For the text-containing cell, return its midpoint in [X, Y] coordinate format. 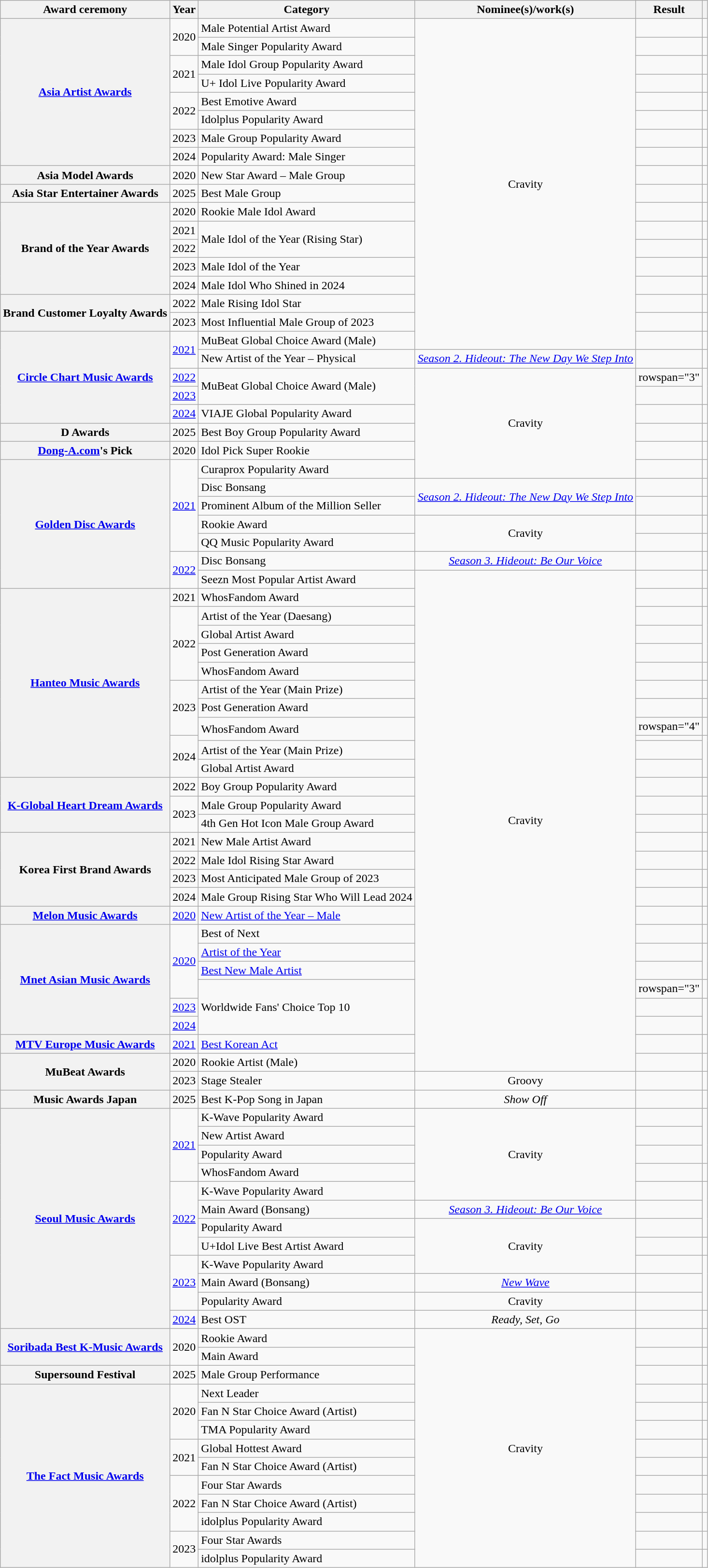
Most Anticipated Male Group of 2023 [307, 879]
Best of Next [307, 934]
K-Global Heart Dream Awards [85, 805]
Best OST [307, 1319]
Brand Customer Loyalty Awards [85, 313]
New Star Award – Male Group [307, 175]
Male Idol Who Shined in 2024 [307, 285]
Worldwide Fans' Choice Top 10 [307, 1007]
Ready, Set, Go [525, 1319]
Seezn Most Popular Artist Award [307, 579]
Dong-A.com's Pick [85, 450]
Brand of the Year Awards [85, 248]
New Male Artist Award [307, 842]
Best Emotive Award [307, 101]
Best Boy Group Popularity Award [307, 432]
Popularity Award: Male Singer [307, 156]
Male Group Performance [307, 1374]
4th Gen Hot Icon Male Group Award [307, 824]
New Wave [525, 1283]
Mnet Asian Music Awards [85, 980]
U+ Idol Live Popularity Award [307, 83]
Most Influential Male Group of 2023 [307, 322]
Rookie Artist (Male) [307, 1062]
New Artist of the Year – Male [307, 915]
Stage Stealer [307, 1080]
Male Singer Popularity Award [307, 46]
Melon Music Awards [85, 915]
Soribada Best K-Music Awards [85, 1347]
Award ceremony [85, 10]
Rookie Male Idol Award [307, 211]
Idolplus Popularity Award [307, 120]
Result [669, 10]
Year [184, 10]
New Artist Award [307, 1136]
Seoul Music Awards [85, 1218]
Asia Artist Awards [85, 92]
Asia Star Entertainer Awards [85, 193]
Male Potential Artist Award [307, 28]
Male Idol of the Year (Rising Star) [307, 239]
rowspan="4" [669, 726]
Groovy [525, 1080]
Male Idol of the Year [307, 267]
Category [307, 10]
VIAJE Global Popularity Award [307, 414]
Male Rising Idol Star [307, 304]
D Awards [85, 432]
Asia Model Awards [85, 175]
The Fact Music Awards [85, 1475]
Male Group Rising Star Who Will Lead 2024 [307, 897]
Boy Group Popularity Award [307, 786]
Next Leader [307, 1393]
Music Awards Japan [85, 1099]
Circle Chart Music Awards [85, 377]
Male Idol Rising Star Award [307, 860]
U+Idol Live Best Artist Award [307, 1246]
Supersound Festival [85, 1374]
Golden Disc Awards [85, 524]
Artist of the Year [307, 952]
Main Award [307, 1356]
Hanteo Music Awards [85, 683]
Nominee(s)/work(s) [525, 10]
Best Korean Act [307, 1044]
MTV Europe Music Awards [85, 1044]
MuBeat Awards [85, 1071]
Prominent Album of the Million Seller [307, 505]
New Artist of the Year – Physical [307, 359]
QQ Music Popularity Award [307, 543]
Best Male Group [307, 193]
Show Off [525, 1099]
Best New Male Artist [307, 970]
Curaprox Popularity Award [307, 469]
Best K-Pop Song in Japan [307, 1099]
Male Idol Group Popularity Award [307, 65]
Artist of the Year (Daesang) [307, 616]
Korea First Brand Awards [85, 869]
TMA Popularity Award [307, 1430]
Idol Pick Super Rookie [307, 450]
Global Hottest Award [307, 1448]
